Find where the given text appears and provide that cell's center as (x, y) coordinate. 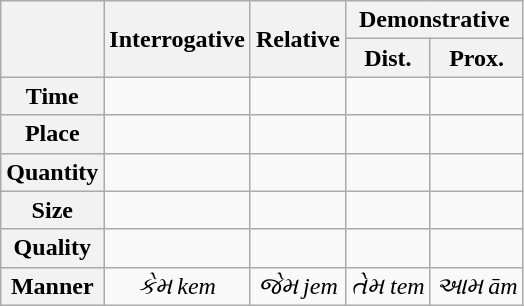
કેમ kem (178, 286)
Manner (52, 286)
Interrogative (178, 39)
Quantity (52, 172)
Time (52, 96)
Place (52, 134)
Prox. (476, 58)
જેમ jem (298, 286)
તેમ tem (388, 286)
આમ ām (476, 286)
Size (52, 210)
Demonstrative (434, 20)
Quality (52, 248)
Dist. (388, 58)
Relative (298, 39)
